Capture the cell that displays the provided text and extract its [X, Y] central coordinate. 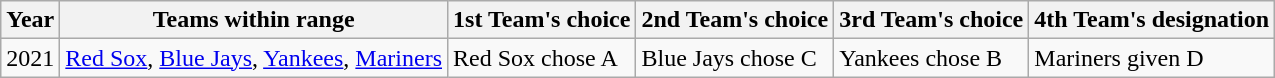
Year [30, 20]
4th Team's designation [1152, 20]
1st Team's choice [542, 20]
Teams within range [254, 20]
Yankees chose B [932, 58]
2021 [30, 58]
Red Sox, Blue Jays, Yankees, Mariners [254, 58]
2nd Team's choice [735, 20]
Blue Jays chose C [735, 58]
Red Sox chose A [542, 58]
Mariners given D [1152, 58]
3rd Team's choice [932, 20]
